For the text-containing cell, return its midpoint in (x, y) coordinate format. 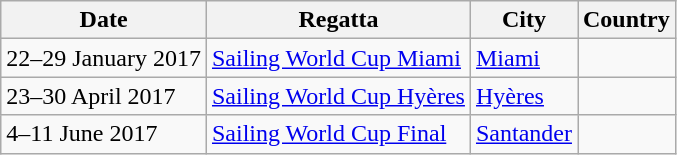
Sailing World Cup Miami (338, 58)
4–11 June 2017 (104, 134)
City (524, 20)
Country (627, 20)
Date (104, 20)
Santander (524, 134)
Sailing World Cup Hyères (338, 96)
23–30 April 2017 (104, 96)
Sailing World Cup Final (338, 134)
Miami (524, 58)
22–29 January 2017 (104, 58)
Regatta (338, 20)
Hyères (524, 96)
